Find where the given text appears and provide that cell's center as [x, y] coordinate. 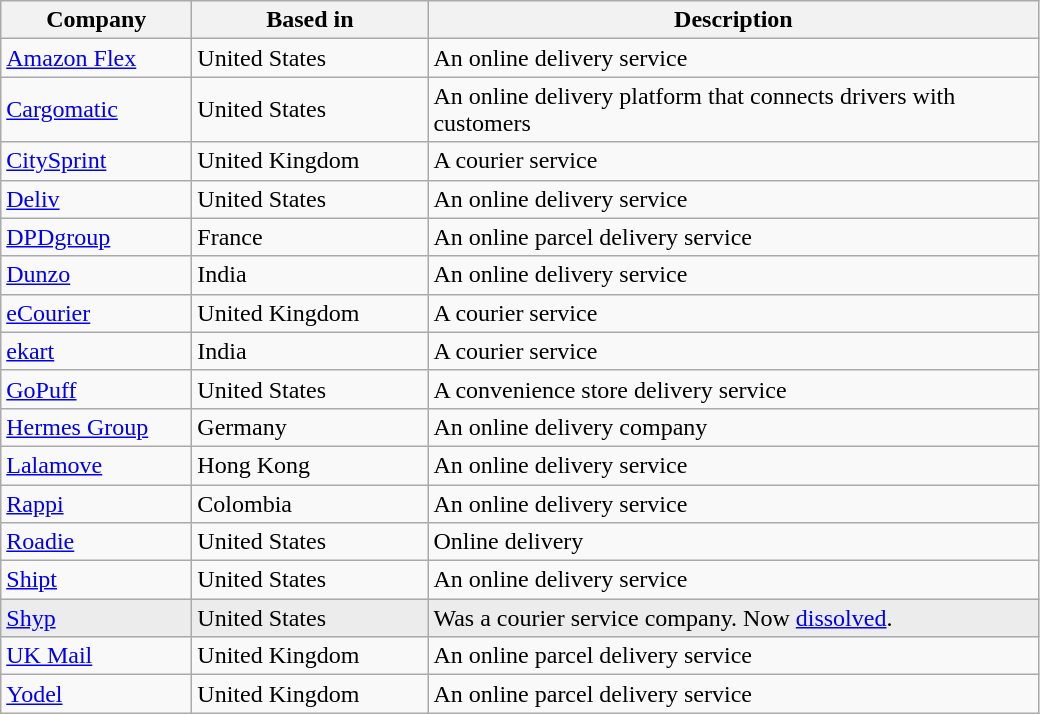
Description [734, 20]
Shyp [96, 618]
CitySprint [96, 161]
Cargomatic [96, 110]
Shipt [96, 580]
ekart [96, 351]
Dunzo [96, 275]
DPDgroup [96, 237]
Company [96, 20]
Based in [310, 20]
Rappi [96, 503]
A convenience store delivery service [734, 389]
Roadie [96, 542]
Hermes Group [96, 427]
Amazon Flex [96, 58]
Colombia [310, 503]
Online delivery [734, 542]
An online delivery company [734, 427]
GoPuff [96, 389]
UK Mail [96, 656]
An online delivery platform that connects drivers with customers [734, 110]
France [310, 237]
Deliv [96, 199]
Hong Kong [310, 465]
Was a courier service company. Now dissolved. [734, 618]
Lalamove [96, 465]
Germany [310, 427]
eCourier [96, 313]
Yodel [96, 694]
